Capture the cell that displays the provided text and extract its [X, Y] central coordinate. 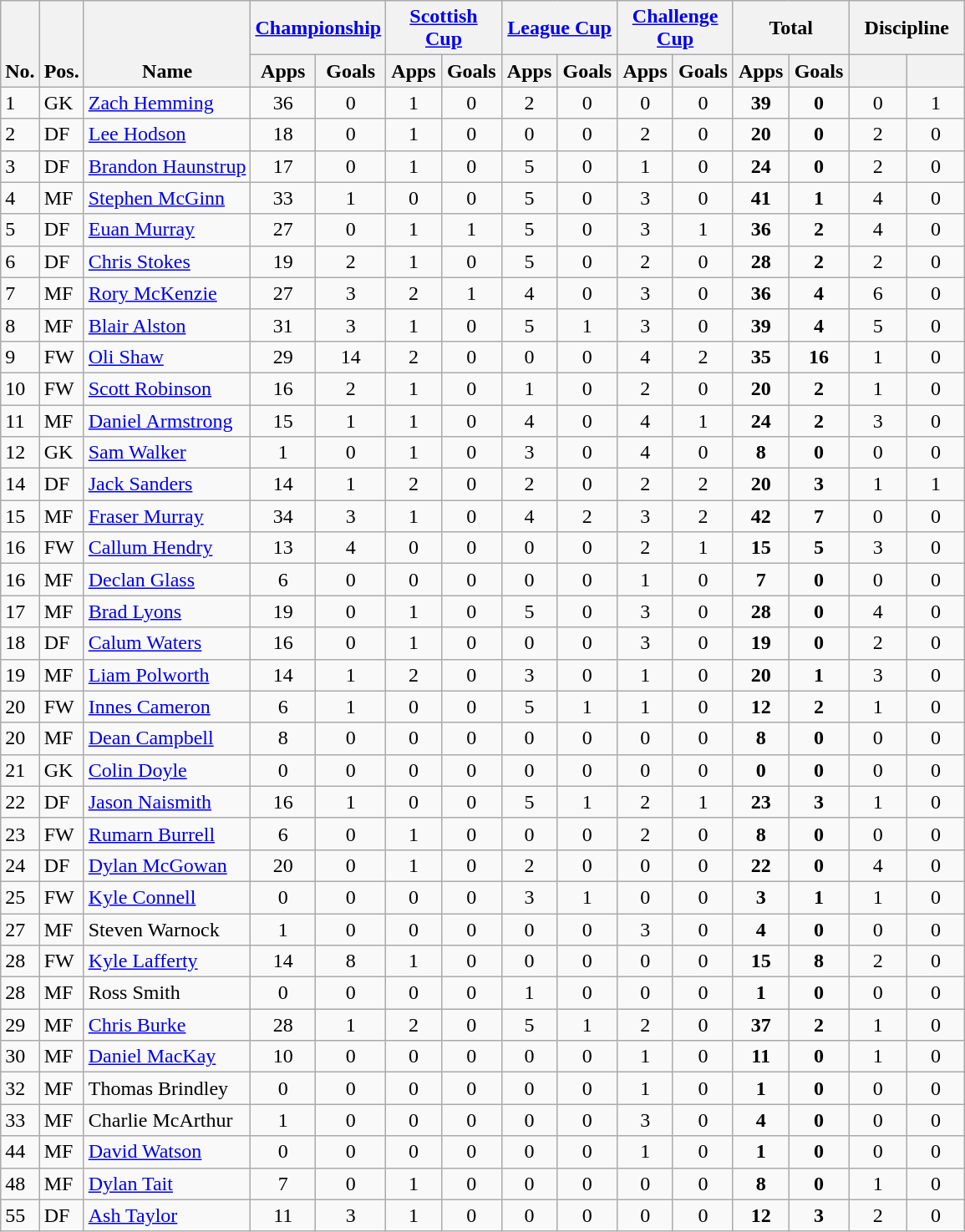
Daniel MacKay [167, 1057]
Rumarn Burrell [167, 834]
37 [760, 1025]
25 [20, 897]
21 [20, 770]
Steven Warnock [167, 930]
Sam Walker [167, 453]
Jack Sanders [167, 484]
Dylan McGowan [167, 865]
Declan Glass [167, 580]
Lee Hodson [167, 134]
Zach Hemming [167, 103]
Dylan Tait [167, 1184]
Scottish Cup [444, 28]
Colin Doyle [167, 770]
Brandon Haunstrup [167, 166]
Innes Cameron [167, 707]
Championship [318, 28]
Daniel Armstrong [167, 420]
Discipline [907, 28]
Euan Murray [167, 230]
Thomas Brindley [167, 1088]
Rory McKenzie [167, 293]
Callum Hendry [167, 548]
No. [20, 43]
Kyle Lafferty [167, 961]
Charlie McArthur [167, 1120]
42 [760, 516]
Challenge Cup [675, 28]
Chris Stokes [167, 261]
Blair Alston [167, 325]
Scott Robinson [167, 388]
Ross Smith [167, 993]
Kyle Connell [167, 897]
Ash Taylor [167, 1215]
Calum Waters [167, 643]
Name [167, 43]
Jason Naismith [167, 802]
Liam Polworth [167, 675]
31 [283, 325]
Chris Burke [167, 1025]
55 [20, 1215]
34 [283, 516]
David Watson [167, 1152]
Dean Campbell [167, 738]
13 [283, 548]
32 [20, 1088]
41 [760, 198]
35 [760, 357]
Stephen McGinn [167, 198]
44 [20, 1152]
48 [20, 1184]
30 [20, 1057]
9 [20, 357]
Total [790, 28]
Brad Lyons [167, 611]
Oli Shaw [167, 357]
Pos. [62, 43]
Fraser Murray [167, 516]
League Cup [560, 28]
